Pinpoint the cell where the given text exists, returning its (X, Y) midpoint coordinate. 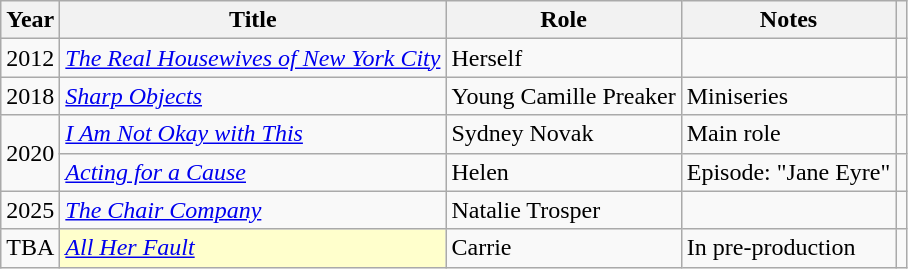
Episode: "Jane Eyre" (788, 172)
The Chair Company (253, 210)
I Am Not Okay with This (253, 134)
TBA (30, 248)
Carrie (564, 248)
Young Camille Preaker (564, 96)
Acting for a Cause (253, 172)
Main role (788, 134)
In pre-production (788, 248)
Notes (788, 20)
2012 (30, 58)
Natalie Trosper (564, 210)
Herself (564, 58)
All Her Fault (253, 248)
Miniseries (788, 96)
Sharp Objects (253, 96)
Role (564, 20)
Helen (564, 172)
Year (30, 20)
2020 (30, 153)
Title (253, 20)
Sydney Novak (564, 134)
2018 (30, 96)
2025 (30, 210)
The Real Housewives of New York City (253, 58)
